Provide the (X, Y) coordinate of the cell's center where the given text is located.  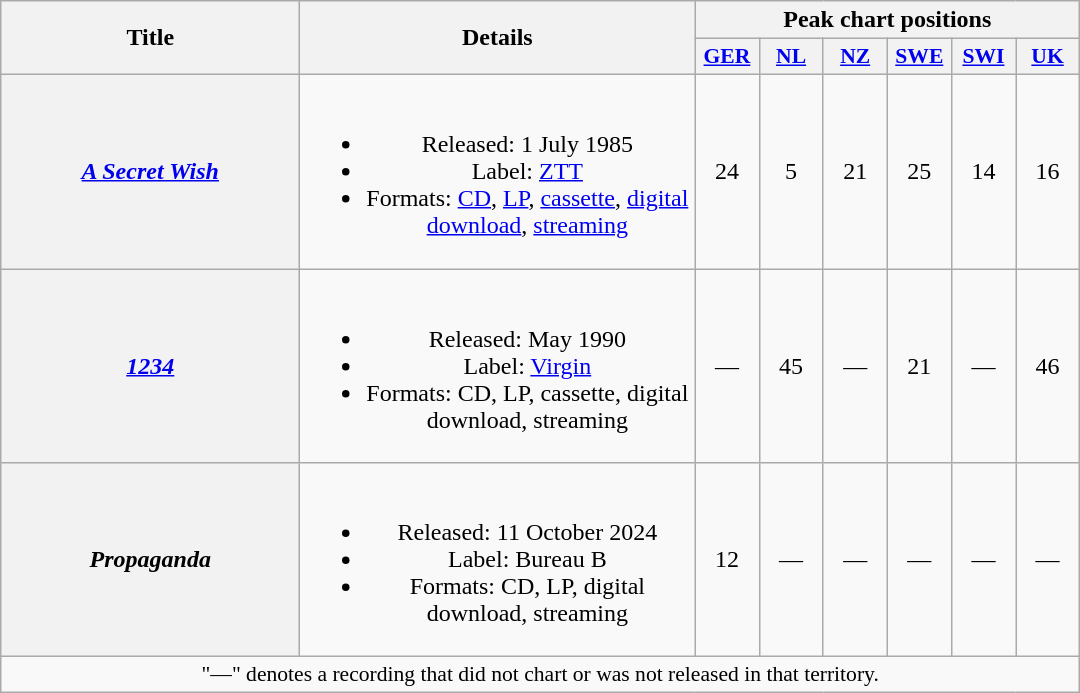
SWE (919, 57)
1234 (150, 365)
Released: May 1990Label: VirginFormats: CD, LP, cassette, digital download, streaming (498, 365)
25 (919, 171)
12 (727, 560)
Title (150, 38)
UK (1048, 57)
A Secret Wish (150, 171)
Propaganda (150, 560)
14 (983, 171)
Released: 1 July 1985Label: ZTTFormats: CD, LP, cassette, digital download, streaming (498, 171)
46 (1048, 365)
GER (727, 57)
5 (791, 171)
45 (791, 365)
16 (1048, 171)
Peak chart positions (888, 20)
NZ (855, 57)
Details (498, 38)
Released: 11 October 2024Label: Bureau BFormats: CD, LP, digital download, streaming (498, 560)
"—" denotes a recording that did not chart or was not released in that territory. (540, 675)
SWI (983, 57)
NL (791, 57)
24 (727, 171)
